Scan for the cell matching the given text and deliver its [x, y] coordinate at center. 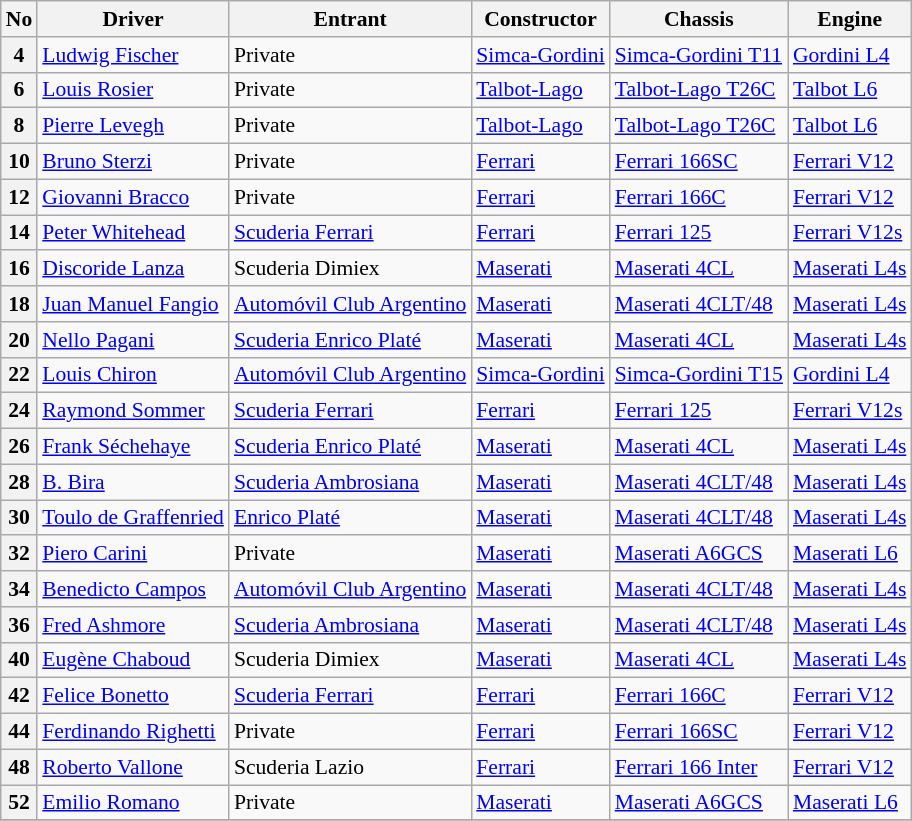
30 [20, 518]
Simca-Gordini T11 [699, 55]
16 [20, 269]
Simca-Gordini T15 [699, 375]
10 [20, 162]
Bruno Sterzi [133, 162]
Fred Ashmore [133, 625]
Roberto Vallone [133, 767]
Scuderia Lazio [350, 767]
Felice Bonetto [133, 696]
Peter Whitehead [133, 233]
6 [20, 90]
Ludwig Fischer [133, 55]
4 [20, 55]
Raymond Sommer [133, 411]
Driver [133, 19]
34 [20, 589]
18 [20, 304]
26 [20, 447]
12 [20, 197]
No [20, 19]
Engine [850, 19]
Discoride Lanza [133, 269]
Louis Chiron [133, 375]
Enrico Platé [350, 518]
52 [20, 803]
Ferdinando Righetti [133, 732]
B. Bira [133, 482]
Chassis [699, 19]
40 [20, 660]
42 [20, 696]
36 [20, 625]
Piero Carini [133, 554]
32 [20, 554]
14 [20, 233]
Frank Séchehaye [133, 447]
48 [20, 767]
44 [20, 732]
Entrant [350, 19]
Toulo de Graffenried [133, 518]
Louis Rosier [133, 90]
8 [20, 126]
Constructor [540, 19]
Nello Pagani [133, 340]
Juan Manuel Fangio [133, 304]
Giovanni Bracco [133, 197]
24 [20, 411]
Eugène Chaboud [133, 660]
Pierre Levegh [133, 126]
22 [20, 375]
Ferrari 166 Inter [699, 767]
20 [20, 340]
Emilio Romano [133, 803]
Benedicto Campos [133, 589]
28 [20, 482]
